Identify which cell holds the provided text, then report its [X, Y] central coordinate. 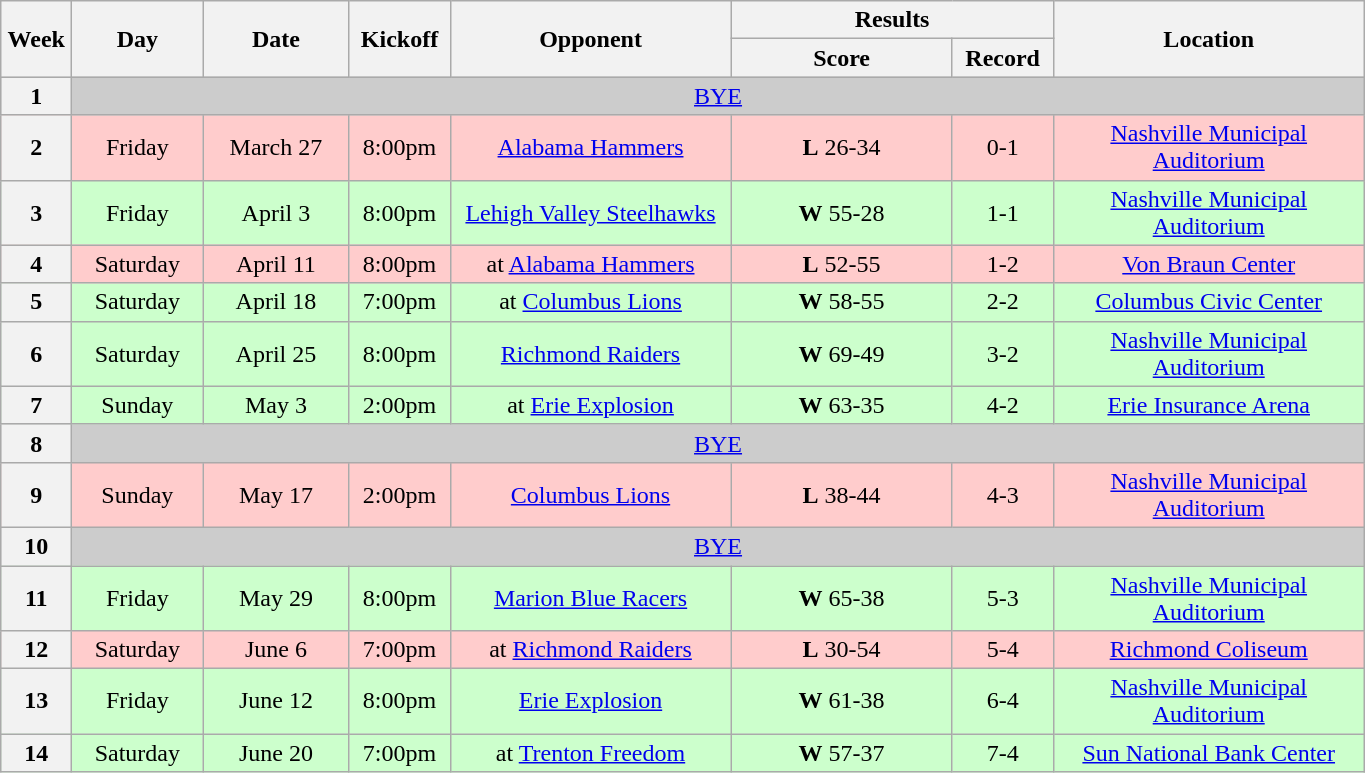
14 [36, 753]
at Columbus Lions [590, 302]
W 57-37 [842, 753]
9 [36, 494]
6-4 [1002, 702]
April 18 [276, 302]
Richmond Coliseum [1208, 650]
2-2 [1002, 302]
W 55-28 [842, 212]
10 [36, 546]
Opponent [590, 39]
Erie Explosion [590, 702]
Results [892, 20]
1 [36, 96]
W 69-49 [842, 354]
4 [36, 264]
April 25 [276, 354]
Marion Blue Racers [590, 598]
0-1 [1002, 148]
at Trenton Freedom [590, 753]
L 52-55 [842, 264]
June 6 [276, 650]
7 [36, 405]
Kickoff [400, 39]
Week [36, 39]
7-4 [1002, 753]
Columbus Lions [590, 494]
8 [36, 443]
Date [276, 39]
4-3 [1002, 494]
5-3 [1002, 598]
March 27 [276, 148]
12 [36, 650]
11 [36, 598]
3 [36, 212]
3-2 [1002, 354]
1-2 [1002, 264]
6 [36, 354]
Sun National Bank Center [1208, 753]
W 61-38 [842, 702]
13 [36, 702]
L 38-44 [842, 494]
Alabama Hammers [590, 148]
Day [138, 39]
at Erie Explosion [590, 405]
Record [1002, 58]
May 17 [276, 494]
5 [36, 302]
April 3 [276, 212]
June 20 [276, 753]
Score [842, 58]
at Richmond Raiders [590, 650]
Erie Insurance Arena [1208, 405]
L 26-34 [842, 148]
at Alabama Hammers [590, 264]
W 58-55 [842, 302]
5-4 [1002, 650]
2 [36, 148]
Lehigh Valley Steelhawks [590, 212]
May 29 [276, 598]
June 12 [276, 702]
Von Braun Center [1208, 264]
Columbus Civic Center [1208, 302]
May 3 [276, 405]
Location [1208, 39]
1-1 [1002, 212]
4-2 [1002, 405]
Richmond Raiders [590, 354]
April 11 [276, 264]
W 63-35 [842, 405]
W 65-38 [842, 598]
L 30-54 [842, 650]
